Capture the cell that displays the provided text and extract its (x, y) central coordinate. 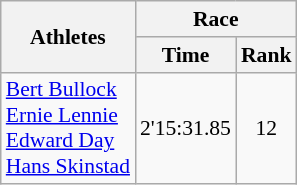
Time (186, 55)
2'15:31.85 (186, 128)
Bert BullockErnie LennieEdward DayHans Skinstad (68, 128)
Athletes (68, 36)
Rank (266, 55)
12 (266, 128)
Race (216, 19)
